Output the (X, Y) coordinate of the center of the cell containing the given text.  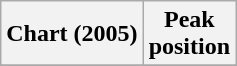
Peakposition (189, 34)
Chart (2005) (72, 34)
